Find where the given text appears and provide that cell's center as (x, y) coordinate. 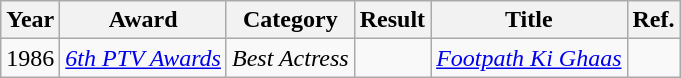
Result (392, 20)
Best Actress (290, 58)
Title (529, 20)
Category (290, 20)
Footpath Ki Ghaas (529, 58)
Ref. (654, 20)
1986 (30, 58)
6th PTV Awards (144, 58)
Award (144, 20)
Year (30, 20)
